Capture the cell that displays the provided text and extract its [X, Y] central coordinate. 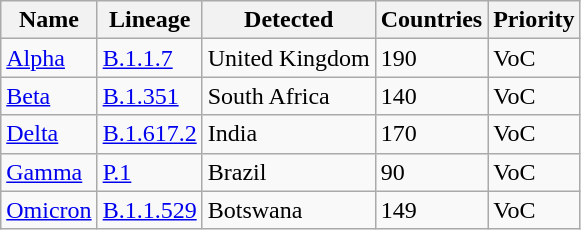
Priority [534, 20]
Detected [288, 20]
United Kingdom [288, 58]
B.1.1.529 [150, 210]
B.1.351 [150, 96]
Lineage [150, 20]
Delta [49, 134]
Name [49, 20]
Gamma [49, 172]
Omicron [49, 210]
170 [431, 134]
P.1 [150, 172]
Countries [431, 20]
B.1.617.2 [150, 134]
Brazil [288, 172]
90 [431, 172]
India [288, 134]
Botswana [288, 210]
190 [431, 58]
149 [431, 210]
South Africa [288, 96]
Alpha [49, 58]
140 [431, 96]
Beta [49, 96]
B.1.1.7 [150, 58]
